Capture the cell that displays the provided text and extract its (x, y) central coordinate. 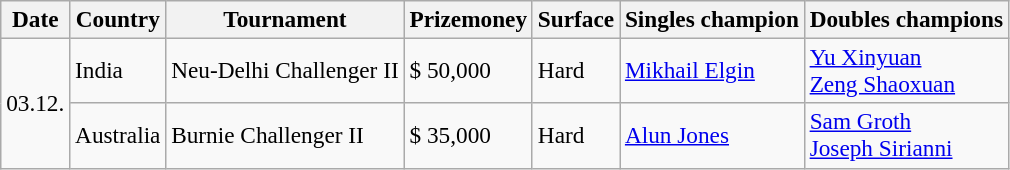
$ 50,000 (468, 70)
Mikhail Elgin (712, 70)
Prizemoney (468, 19)
Neu-Delhi Challenger II (285, 70)
Doubles champions (906, 19)
Australia (118, 136)
Sam Groth Joseph Sirianni (906, 136)
Alun Jones (712, 136)
Singles champion (712, 19)
03.12. (36, 103)
$ 35,000 (468, 136)
Country (118, 19)
Burnie Challenger II (285, 136)
Surface (576, 19)
Yu Xinyuan Zeng Shaoxuan (906, 70)
India (118, 70)
Date (36, 19)
Tournament (285, 19)
